Identify which cell holds the provided text, then report its (X, Y) central coordinate. 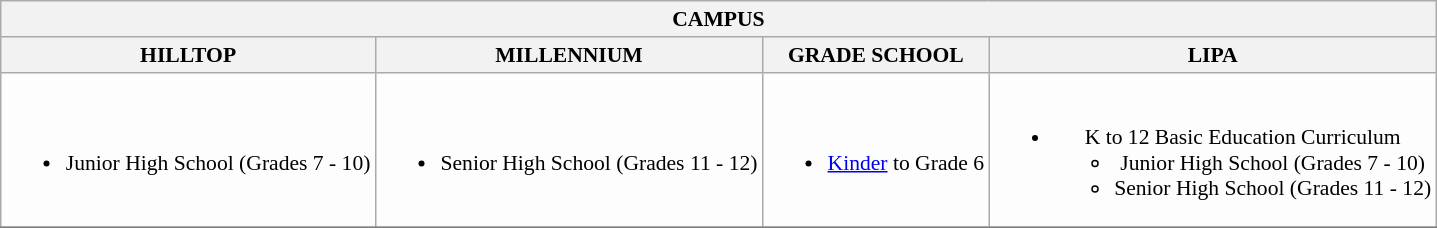
CAMPUS (718, 19)
Senior High School (Grades 11 - 12) (568, 150)
GRADE SCHOOL (876, 55)
K to 12 Basic Education CurriculumJunior High School (Grades 7 - 10)Senior High School (Grades 11 - 12) (1212, 150)
MILLENNIUM (568, 55)
LIPA (1212, 55)
HILLTOP (188, 55)
Junior High School (Grades 7 - 10) (188, 150)
Kinder to Grade 6 (876, 150)
